Return [x, y] of the center of cell containing provided text 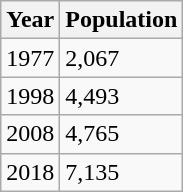
7,135 [122, 172]
2,067 [122, 58]
4,765 [122, 134]
2008 [30, 134]
1998 [30, 96]
2018 [30, 172]
Population [122, 20]
1977 [30, 58]
4,493 [122, 96]
Year [30, 20]
